Return (X, Y) of the center of cell containing provided text 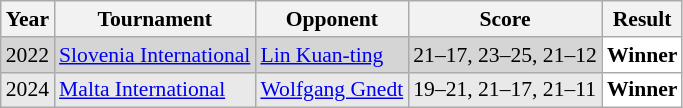
Malta International (154, 90)
2022 (28, 55)
Score (505, 19)
Opponent (332, 19)
2024 (28, 90)
Lin Kuan-ting (332, 55)
Slovenia International (154, 55)
Wolfgang Gnedt (332, 90)
21–17, 23–25, 21–12 (505, 55)
Tournament (154, 19)
Year (28, 19)
Result (642, 19)
19–21, 21–17, 21–11 (505, 90)
